Return the [x, y] coordinate for the center point of the cell that contains the specified text.  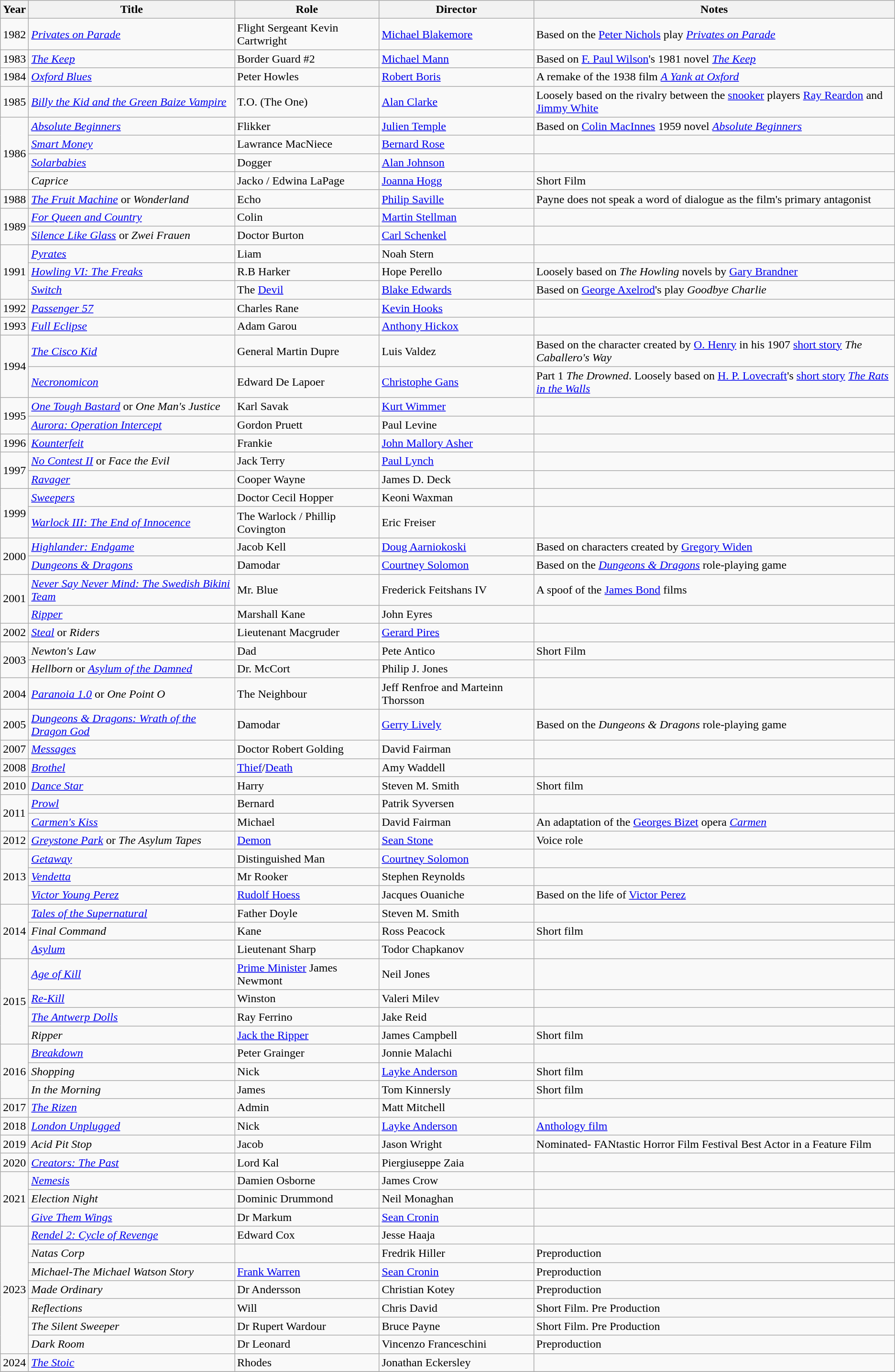
Rudolf Hoess [307, 895]
Neil Jones [456, 974]
Aurora: Operation Intercept [132, 425]
Switch [132, 290]
2004 [14, 694]
Carmen's Kiss [132, 822]
Highlander: Endgame [132, 547]
Jason Wright [456, 1144]
Chris David [456, 1308]
Mr Rooker [307, 876]
1984 [14, 77]
Steal or Riders [132, 633]
Based on the character created by O. Henry in his 1907 short story The Caballero's Way [714, 351]
The Antwerp Dolls [132, 1017]
Carl Schenkel [456, 235]
Billy the Kid and the Green Baize Vampire [132, 101]
Lieutenant Macgruder [307, 633]
Based on George Axelrod's play Goodbye Charlie [714, 290]
Director [456, 10]
Silence Like Glass or Zwei Frauen [132, 235]
2024 [14, 1362]
Never Say Never Mind: The Swedish Bikini Team [132, 590]
Father Doyle [307, 913]
Kevin Hooks [456, 308]
Jacko / Edwina LaPage [307, 181]
Colin [307, 217]
Dr Rupert Wardour [307, 1326]
Asylum [132, 950]
Jake Reid [456, 1017]
James D. Deck [456, 479]
2002 [14, 633]
Tales of the Supernatural [132, 913]
Dominic Drummond [307, 1199]
Lawrance MacNiece [307, 144]
Vincenzo Franceschini [456, 1344]
Dungeons & Dragons: Wrath of the Dragon God [132, 724]
Bernard [307, 804]
Frank Warren [307, 1272]
Kane [307, 931]
Marshall Kane [307, 615]
Doug Aarniokoski [456, 547]
Demon [307, 840]
Border Guard #2 [307, 59]
1985 [14, 101]
Passenger 57 [132, 308]
Thief/Death [307, 767]
Robert Boris [456, 77]
Rhodes [307, 1362]
James [307, 1090]
Pete Antico [456, 651]
Creators: The Past [132, 1162]
Adam Garou [307, 326]
Payne does not speak a word of dialogue as the film's primary antagonist [714, 199]
Title [132, 10]
Rendel 2: Cycle of Revenge [132, 1235]
Ross Peacock [456, 931]
Smart Money [132, 144]
Bernard Rose [456, 144]
Made Ordinary [132, 1290]
Jacob Kell [307, 547]
2019 [14, 1144]
Joanna Hogg [456, 181]
2012 [14, 840]
Reflections [132, 1308]
A remake of the 1938 film A Yank at Oxford [714, 77]
Christian Kotey [456, 1290]
James Campbell [456, 1035]
Piergiuseppe Zaia [456, 1162]
Martin Stellman [456, 217]
Alan Clarke [456, 101]
Jesse Haaja [456, 1235]
Blake Edwards [456, 290]
Lord Kal [307, 1162]
The Neighbour [307, 694]
Neil Monaghan [456, 1199]
Patrik Syversen [456, 804]
Age of Kill [132, 974]
Victor Young Perez [132, 895]
Vendetta [132, 876]
2020 [14, 1162]
Absolute Beginners [132, 126]
James Crow [456, 1180]
Echo [307, 199]
2010 [14, 786]
Luis Valdez [456, 351]
Gordon Pruett [307, 425]
The Devil [307, 290]
Edward Cox [307, 1235]
2013 [14, 876]
Michael-The Michael Watson Story [132, 1272]
Shopping [132, 1071]
Liam [307, 254]
Newton's Law [132, 651]
Doctor Cecil Hopper [307, 497]
Philip Saville [456, 199]
Privates on Parade [132, 34]
2005 [14, 724]
Pyrates [132, 254]
Dr. McCort [307, 669]
2001 [14, 599]
Sweepers [132, 497]
A spoof of the James Bond films [714, 590]
1983 [14, 59]
2016 [14, 1071]
John Eyres [456, 615]
Anthology film [714, 1126]
Necronomicon [132, 382]
Dungeons & Dragons [132, 565]
The Silent Sweeper [132, 1326]
Michael Mann [456, 59]
Hellborn or Asylum of the Damned [132, 669]
Gerry Lively [456, 724]
Based on Colin MacInnes 1959 novel Absolute Beginners [714, 126]
Jacques Ouaniche [456, 895]
Damien Osborne [307, 1180]
Kurt Wimmer [456, 407]
Loosely based on The Howling novels by Gary Brandner [714, 272]
One Tough Bastard or One Man's Justice [132, 407]
Greystone Park or The Asylum Tapes [132, 840]
For Queen and Country [132, 217]
Christophe Gans [456, 382]
Ravager [132, 479]
No Contest II or Face the Evil [132, 461]
Final Command [132, 931]
R.B Harker [307, 272]
Jack the Ripper [307, 1035]
Philip J. Jones [456, 669]
Dr Markum [307, 1217]
Valeri Milev [456, 999]
Noah Stern [456, 254]
Cooper Wayne [307, 479]
2023 [14, 1290]
Nominated- FANtastic Horror Film Festival Best Actor in a Feature Film [714, 1144]
Prowl [132, 804]
Mr. Blue [307, 590]
Nemesis [132, 1180]
Sean Stone [456, 840]
Ray Ferrino [307, 1017]
Frederick Feitshans IV [456, 590]
Breakdown [132, 1053]
2000 [14, 556]
Dark Room [132, 1344]
Dance Star [132, 786]
Based on the life of Victor Perez [714, 895]
Flight Sergeant Kevin Cartwright [307, 34]
Jonathan Eckersley [456, 1362]
2003 [14, 660]
Oxford Blues [132, 77]
Part 1 The Drowned. Loosely based on H. P. Lovecraft's short story The Rats in the Walls [714, 382]
An adaptation of the Georges Bizet opera Carmen [714, 822]
1992 [14, 308]
1999 [14, 513]
Give Them Wings [132, 1217]
Year [14, 10]
Brothel [132, 767]
Michael Blakemore [456, 34]
1991 [14, 272]
T.O. (The One) [307, 101]
Re-Kill [132, 999]
2011 [14, 813]
1993 [14, 326]
Gerard Pires [456, 633]
Based on F. Paul Wilson's 1981 novel The Keep [714, 59]
Based on the Peter Nichols play Privates on Parade [714, 34]
Admin [307, 1108]
1995 [14, 416]
Caprice [132, 181]
Getaway [132, 858]
Full Eclipse [132, 326]
Dad [307, 651]
2018 [14, 1126]
Election Night [132, 1199]
2007 [14, 749]
The Stoic [132, 1362]
Acid Pit Stop [132, 1144]
1988 [14, 199]
Notes [714, 10]
1996 [14, 443]
Paul Lynch [456, 461]
Doctor Robert Golding [307, 749]
In the Morning [132, 1090]
The Keep [132, 59]
Hope Perello [456, 272]
Alan Johnson [456, 162]
Doctor Burton [307, 235]
John Mallory Asher [456, 443]
Peter Howles [307, 77]
Peter Grainger [307, 1053]
Distinguished Man [307, 858]
Charles Rane [307, 308]
Paul Levine [456, 425]
Dr Andersson [307, 1290]
Karl Savak [307, 407]
Lieutenant Sharp [307, 950]
Paranoia 1.0 or One Point O [132, 694]
The Rizen [132, 1108]
Jeff Renfroe and Marteinn Thorsson [456, 694]
Harry [307, 786]
The Fruit Machine or Wonderland [132, 199]
London Unplugged [132, 1126]
Howling VI: The Freaks [132, 272]
Natas Corp [132, 1253]
Jacob [307, 1144]
Keoni Waxman [456, 497]
Voice role [714, 840]
1994 [14, 367]
Kounterfeit [132, 443]
Messages [132, 749]
Anthony Hickox [456, 326]
Dogger [307, 162]
Tom Kinnersly [456, 1090]
Solarbabies [132, 162]
Prime Minister James Newmont [307, 974]
Fredrik Hiller [456, 1253]
Frankie [307, 443]
Todor Chapkanov [456, 950]
Flikker [307, 126]
Edward De Lapoer [307, 382]
Matt Mitchell [456, 1108]
Loosely based on the rivalry between the snooker players Ray Reardon and Jimmy White [714, 101]
Role [307, 10]
2021 [14, 1199]
Winston [307, 999]
2008 [14, 767]
Julien Temple [456, 126]
Michael [307, 822]
Jonnie Malachi [456, 1053]
1986 [14, 153]
General Martin Dupre [307, 351]
1997 [14, 470]
1989 [14, 226]
Based on characters created by Gregory Widen [714, 547]
Jack Terry [307, 461]
Amy Waddell [456, 767]
1982 [14, 34]
Dr Leonard [307, 1344]
2017 [14, 1108]
Warlock III: The End of Innocence [132, 522]
The Warlock / Phillip Covington [307, 522]
Bruce Payne [456, 1326]
Will [307, 1308]
Eric Freiser [456, 522]
2015 [14, 1002]
The Cisco Kid [132, 351]
2014 [14, 931]
Stephen Reynolds [456, 876]
